Locate the cell with the specified text and output its (X, Y) center coordinate. 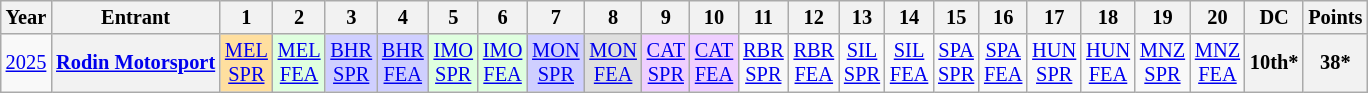
RBRFEA (814, 63)
10 (714, 17)
BHRFEA (403, 63)
6 (502, 17)
4 (403, 17)
7 (556, 17)
8 (612, 17)
IMOFEA (502, 63)
SPAFEA (1003, 63)
38* (1335, 63)
19 (1162, 17)
5 (454, 17)
SILFEA (909, 63)
SILSPR (862, 63)
Year (26, 17)
12 (814, 17)
MONFEA (612, 63)
MELFEA (300, 63)
2 (300, 17)
13 (862, 17)
IMOSPR (454, 63)
SPASPR (956, 63)
18 (1108, 17)
11 (763, 17)
10th* (1274, 63)
MONSPR (556, 63)
HUNFEA (1108, 63)
9 (666, 17)
CATFEA (714, 63)
HUNSPR (1054, 63)
3 (351, 17)
MELSPR (246, 63)
CATSPR (666, 63)
2025 (26, 63)
17 (1054, 17)
MNZFEA (1218, 63)
BHRSPR (351, 63)
16 (1003, 17)
1 (246, 17)
14 (909, 17)
Rodin Motorsport (136, 63)
MNZSPR (1162, 63)
Entrant (136, 17)
Points (1335, 17)
DC (1274, 17)
RBRSPR (763, 63)
15 (956, 17)
20 (1218, 17)
